Search for the cell housing the specified text and yield its [X, Y] center coordinate. 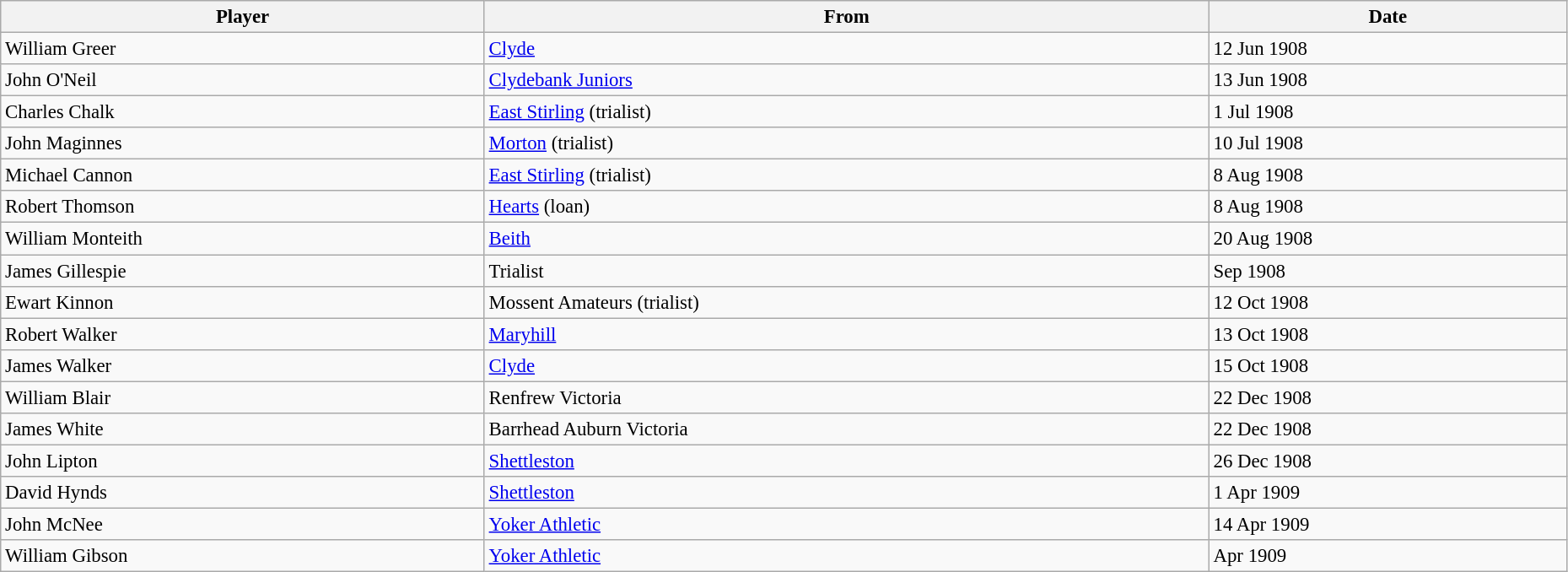
William Monteith [243, 239]
James Gillespie [243, 271]
Sep 1908 [1387, 271]
William Greer [243, 49]
12 Oct 1908 [1387, 302]
John O'Neil [243, 80]
Ewart Kinnon [243, 302]
Morton (trialist) [847, 143]
Mossent Amateurs (trialist) [847, 302]
Charles Chalk [243, 112]
10 Jul 1908 [1387, 143]
Date [1387, 17]
From [847, 17]
1 Apr 1909 [1387, 493]
12 Jun 1908 [1387, 49]
Apr 1909 [1387, 556]
David Hynds [243, 493]
Michael Cannon [243, 175]
John Lipton [243, 461]
John McNee [243, 524]
William Gibson [243, 556]
James White [243, 429]
1 Jul 1908 [1387, 112]
Robert Walker [243, 334]
John Maginnes [243, 143]
Hearts (loan) [847, 207]
Beith [847, 239]
20 Aug 1908 [1387, 239]
13 Jun 1908 [1387, 80]
26 Dec 1908 [1387, 461]
14 Apr 1909 [1387, 524]
Trialist [847, 271]
Player [243, 17]
Barrhead Auburn Victoria [847, 429]
Robert Thomson [243, 207]
Renfrew Victoria [847, 397]
Clydebank Juniors [847, 80]
James Walker [243, 365]
Maryhill [847, 334]
15 Oct 1908 [1387, 365]
13 Oct 1908 [1387, 334]
William Blair [243, 397]
